Provide the (x, y) coordinate of the cell's center where the given text is located.  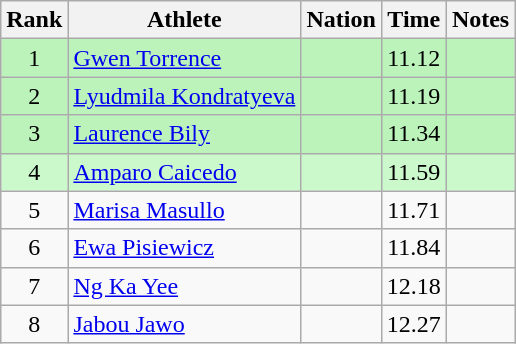
11.12 (414, 58)
2 (34, 96)
Time (414, 20)
6 (34, 248)
11.19 (414, 96)
Nation (341, 20)
12.27 (414, 324)
Gwen Torrence (184, 58)
Notes (480, 20)
Lyudmila Kondratyeva (184, 96)
Rank (34, 20)
Ng Ka Yee (184, 286)
12.18 (414, 286)
Ewa Pisiewicz (184, 248)
11.59 (414, 172)
Laurence Bily (184, 134)
5 (34, 210)
8 (34, 324)
11.71 (414, 210)
Jabou Jawo (184, 324)
11.84 (414, 248)
Athlete (184, 20)
Amparo Caicedo (184, 172)
3 (34, 134)
1 (34, 58)
Marisa Masullo (184, 210)
11.34 (414, 134)
4 (34, 172)
7 (34, 286)
